From the cell containing the given text, extract its center point as (X, Y) coordinate. 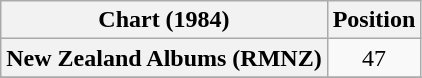
47 (374, 58)
Position (374, 20)
New Zealand Albums (RMNZ) (164, 58)
Chart (1984) (164, 20)
